Return [X, Y] of the center of cell containing provided text 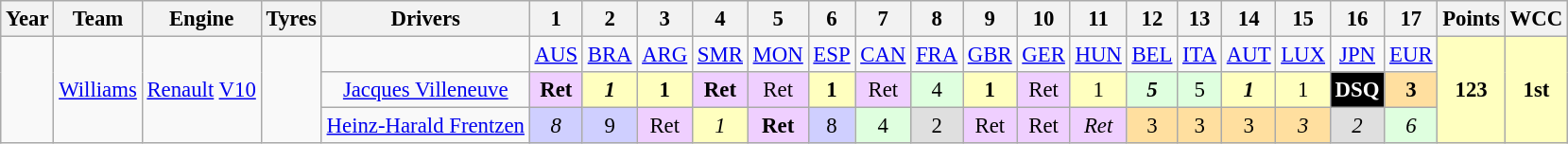
ITA [1200, 55]
JPN [1357, 55]
EUR [1411, 55]
123 [1471, 91]
1st [1536, 91]
Tyres [291, 19]
10 [1043, 19]
7 [883, 19]
FRA [938, 55]
ARG [665, 55]
LUX [1302, 55]
GER [1043, 55]
BEL [1152, 55]
11 [1098, 19]
ESP [832, 55]
Points [1471, 19]
AUS [556, 55]
Year [27, 19]
SMR [720, 55]
MON [778, 55]
HUN [1098, 55]
DSQ [1357, 90]
GBR [991, 55]
Williams [98, 91]
13 [1200, 19]
Drivers [425, 19]
Heinz-Harald Frentzen [425, 126]
WCC [1536, 19]
12 [1152, 19]
Engine [201, 19]
15 [1302, 19]
CAN [883, 55]
BRA [609, 55]
Renault V10 [201, 91]
16 [1357, 19]
Jacques Villeneuve [425, 90]
17 [1411, 19]
14 [1248, 19]
AUT [1248, 55]
Team [98, 19]
